Provide the (X, Y) coordinate of the cell's center where the given text is located.  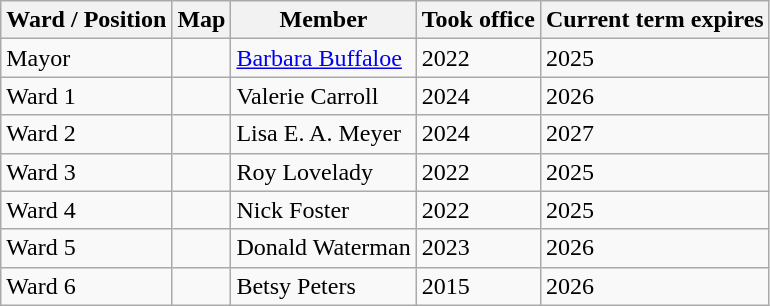
Ward / Position (86, 20)
Nick Foster (324, 210)
Ward 5 (86, 248)
Map (202, 20)
Ward 1 (86, 96)
Betsy Peters (324, 286)
Lisa E. A. Meyer (324, 134)
2015 (478, 286)
Mayor (86, 58)
Valerie Carroll (324, 96)
Ward 6 (86, 286)
Took office (478, 20)
Current term expires (654, 20)
2023 (478, 248)
Ward 3 (86, 172)
Roy Lovelady (324, 172)
Donald Waterman (324, 248)
Ward 2 (86, 134)
Member (324, 20)
Ward 4 (86, 210)
Barbara Buffaloe (324, 58)
2027 (654, 134)
